For the text-containing cell, return its midpoint in [X, Y] coordinate format. 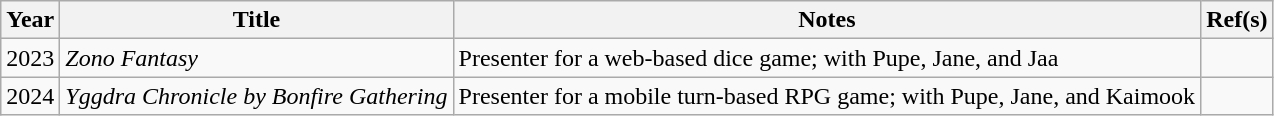
2024 [30, 96]
Presenter for a web-based dice game; with Pupe, Jane, and Jaa [827, 58]
2023 [30, 58]
Yggdra Chronicle by Bonfire Gathering [256, 96]
Presenter for a mobile turn-based RPG game; with Pupe, Jane, and Kaimook [827, 96]
Ref(s) [1237, 20]
Title [256, 20]
Notes [827, 20]
Zono Fantasy [256, 58]
Year [30, 20]
